For the text-containing cell, return its midpoint in (x, y) coordinate format. 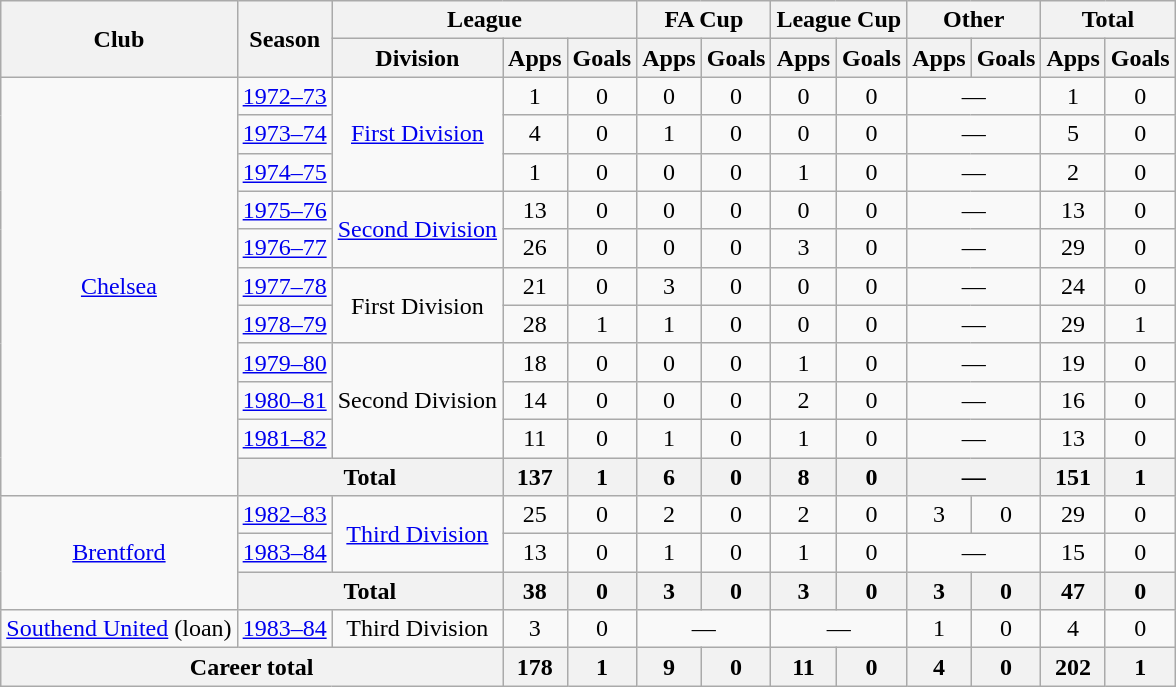
1973–74 (284, 134)
19 (1073, 362)
6 (669, 477)
47 (1073, 591)
28 (535, 324)
FA Cup (704, 20)
178 (535, 667)
5 (1073, 134)
14 (535, 400)
Division (417, 58)
9 (669, 667)
18 (535, 362)
1975–76 (284, 210)
15 (1073, 553)
16 (1073, 400)
21 (535, 286)
151 (1073, 477)
1976–77 (284, 248)
1972–73 (284, 96)
League (484, 20)
Other (974, 20)
Club (119, 39)
Brentford (119, 553)
24 (1073, 286)
137 (535, 477)
1981–82 (284, 438)
25 (535, 515)
202 (1073, 667)
8 (804, 477)
1982–83 (284, 515)
Southend United (loan) (119, 629)
38 (535, 591)
1974–75 (284, 172)
26 (535, 248)
Season (284, 39)
1979–80 (284, 362)
Career total (252, 667)
1980–81 (284, 400)
1978–79 (284, 324)
Chelsea (119, 286)
League Cup (839, 20)
1977–78 (284, 286)
